Return the (x, y) coordinate for the center point of the cell that contains the specified text.  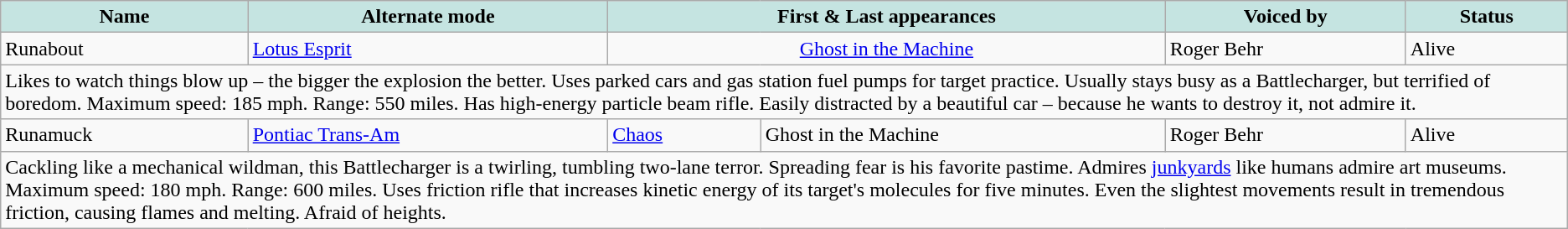
Name (124, 17)
First & Last appearances (886, 17)
Voiced by (1285, 17)
Runabout (124, 49)
Runamuck (124, 135)
Pontiac Trans-Am (427, 135)
Lotus Esprit (427, 49)
Chaos (684, 135)
Alternate mode (427, 17)
Status (1486, 17)
